Provide the [x, y] coordinate of the cell's center where the given text is located.  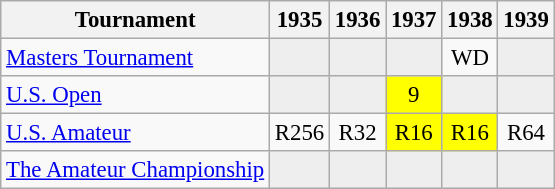
WD [470, 58]
1936 [357, 20]
Masters Tournament [136, 58]
R32 [357, 133]
1935 [300, 20]
Tournament [136, 20]
R64 [526, 133]
1937 [414, 20]
R256 [300, 133]
1939 [526, 20]
9 [414, 95]
U.S. Open [136, 95]
The Amateur Championship [136, 170]
1938 [470, 20]
U.S. Amateur [136, 133]
